Locate the cell with the specified text and output its (X, Y) center coordinate. 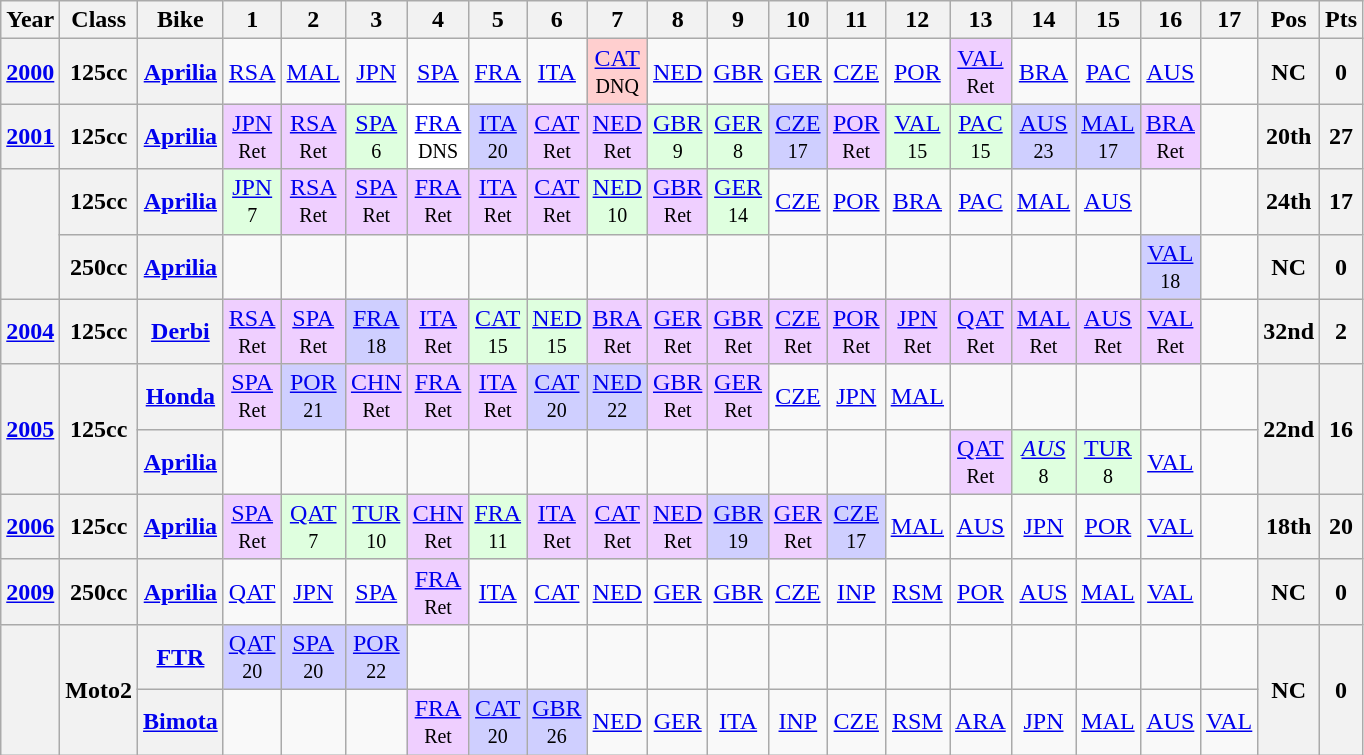
10 (798, 20)
VAL18 (1170, 266)
TUR8 (1108, 462)
QAT (252, 592)
ARA (981, 722)
POR22 (376, 656)
9 (738, 20)
27 (1342, 136)
NED22 (617, 396)
11 (856, 20)
14 (1043, 20)
Honda (181, 396)
CATDNQ (617, 72)
POR21 (313, 396)
4 (438, 20)
FRADNS (438, 136)
32nd (1289, 332)
20th (1289, 136)
AUSRet (1108, 332)
GBR26 (557, 722)
24th (1289, 202)
12 (917, 20)
AUS8 (1043, 462)
MALRet (1043, 332)
Pos (1289, 20)
PAC15 (981, 136)
JPN7 (252, 202)
QAT20 (252, 656)
MAL17 (1108, 136)
TUR10 (376, 526)
VAL15 (917, 136)
Pts (1342, 20)
SPA6 (376, 136)
18th (1289, 526)
2000 (30, 72)
Year (30, 20)
GBR9 (677, 136)
AUS23 (1043, 136)
Bike (181, 20)
ITA20 (498, 136)
2009 (30, 592)
22nd (1289, 429)
GER8 (738, 136)
2001 (30, 136)
2006 (30, 526)
3 (376, 20)
RSA (252, 72)
2004 (30, 332)
5 (498, 20)
NED10 (617, 202)
QAT7 (313, 526)
CAT15 (498, 332)
Class (99, 20)
13 (981, 20)
NED15 (557, 332)
FRA18 (376, 332)
15 (1108, 20)
Derbi (181, 332)
8 (677, 20)
GER14 (738, 202)
GBR19 (738, 526)
Moto2 (99, 689)
Bimota (181, 722)
SPA20 (313, 656)
1 (252, 20)
2005 (30, 429)
6 (557, 20)
FRA (498, 72)
CAT (557, 592)
FRA11 (498, 526)
FTR (181, 656)
20 (1342, 526)
CZERet (798, 332)
7 (617, 20)
